Identify which cell holds the provided text, then report its [X, Y] central coordinate. 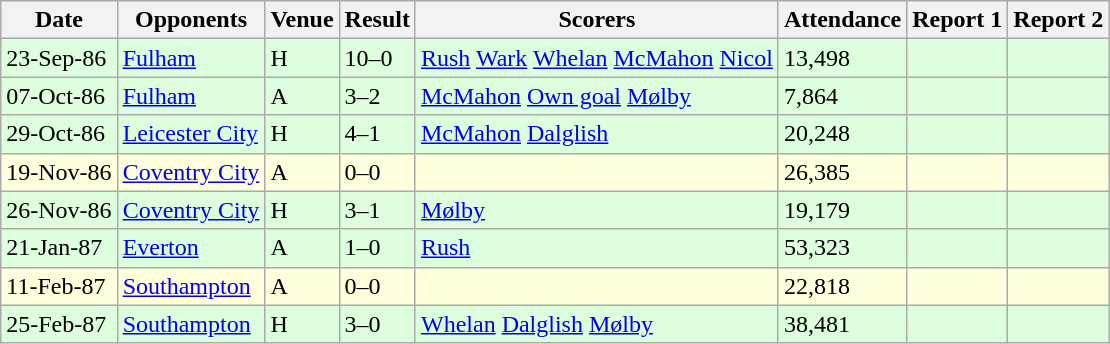
3–2 [377, 96]
Opponents [191, 20]
11-Feb-87 [59, 286]
Date [59, 20]
McMahon Dalglish [596, 134]
Mølby [596, 210]
22,818 [842, 286]
Venue [302, 20]
Scorers [596, 20]
4–1 [377, 134]
13,498 [842, 58]
20,248 [842, 134]
26,385 [842, 172]
23-Sep-86 [59, 58]
McMahon Own goal Mølby [596, 96]
25-Feb-87 [59, 324]
53,323 [842, 248]
29-Oct-86 [59, 134]
Rush [596, 248]
10–0 [377, 58]
Attendance [842, 20]
Report 2 [1058, 20]
Everton [191, 248]
Leicester City [191, 134]
26-Nov-86 [59, 210]
38,481 [842, 324]
3–0 [377, 324]
Rush Wark Whelan McMahon Nicol [596, 58]
19-Nov-86 [59, 172]
1–0 [377, 248]
21-Jan-87 [59, 248]
Result [377, 20]
Report 1 [958, 20]
Whelan Dalglish Mølby [596, 324]
07-Oct-86 [59, 96]
7,864 [842, 96]
3–1 [377, 210]
19,179 [842, 210]
